Scan for the cell matching the given text and deliver its (x, y) coordinate at center. 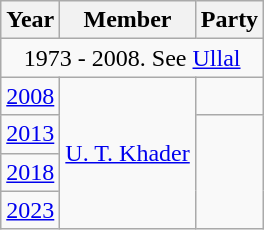
1973 - 2008. See Ullal (132, 58)
2008 (30, 96)
2023 (30, 210)
2018 (30, 172)
Party (229, 20)
2013 (30, 134)
Year (30, 20)
Member (128, 20)
U. T. Khader (128, 153)
